Capture the cell that displays the provided text and extract its [x, y] central coordinate. 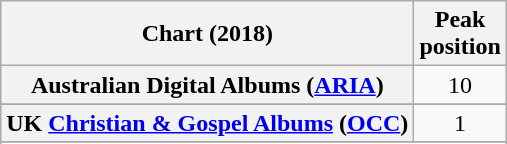
Australian Digital Albums (ARIA) [208, 85]
Peak position [460, 34]
1 [460, 123]
UK Christian & Gospel Albums (OCC) [208, 123]
10 [460, 85]
Chart (2018) [208, 34]
